Output the (X, Y) coordinate of the center of the cell containing the given text.  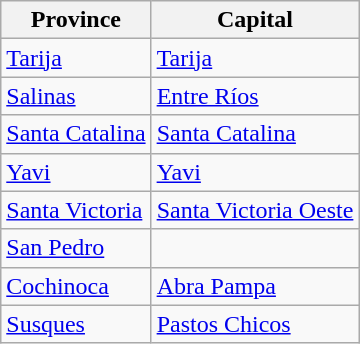
Province (76, 20)
Pastos Chicos (255, 324)
Entre Ríos (255, 96)
Capital (255, 20)
Santa Victoria (76, 210)
Susques (76, 324)
Abra Pampa (255, 286)
Cochinoca (76, 286)
Santa Victoria Oeste (255, 210)
San Pedro (76, 248)
Salinas (76, 96)
